Locate the cell with the specified text and output its (x, y) center coordinate. 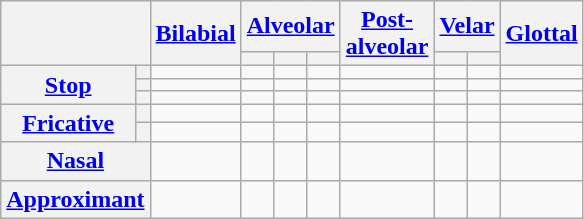
Bilabial (196, 34)
Nasal (76, 161)
Fricative (68, 123)
Velar (467, 26)
Stop (68, 85)
Alveolar (290, 26)
Post-alveolar (387, 34)
Approximant (76, 199)
Glottal (542, 34)
